Output the [X, Y] coordinate of the center of the cell containing the given text.  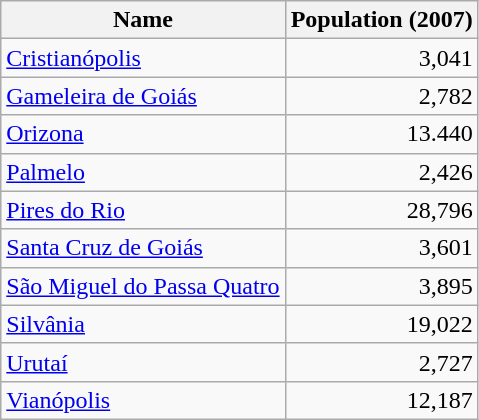
3,041 [382, 58]
Cristianópolis [143, 58]
Silvânia [143, 324]
12,187 [382, 400]
Vianópolis [143, 400]
Urutaí [143, 362]
Palmelo [143, 172]
Gameleira de Goiás [143, 96]
28,796 [382, 210]
São Miguel do Passa Quatro [143, 286]
Population (2007) [382, 20]
Name [143, 20]
13.440 [382, 134]
3,895 [382, 286]
3,601 [382, 248]
Pires do Rio [143, 210]
Santa Cruz de Goiás [143, 248]
2,727 [382, 362]
2,782 [382, 96]
Orizona [143, 134]
2,426 [382, 172]
19,022 [382, 324]
